Detect which cell encompasses the target text, then output its (X, Y) center coordinate. 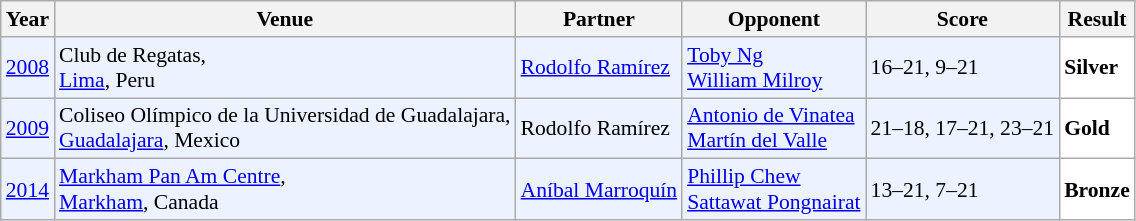
16–21, 9–21 (963, 68)
2008 (28, 68)
Coliseo Olímpico de la Universidad de Guadalajara,Guadalajara, Mexico (285, 128)
Score (963, 19)
Aníbal Marroquín (600, 190)
Partner (600, 19)
Antonio de Vinatea Martín del Valle (774, 128)
Club de Regatas,Lima, Peru (285, 68)
Silver (1097, 68)
Year (28, 19)
13–21, 7–21 (963, 190)
Opponent (774, 19)
Venue (285, 19)
Bronze (1097, 190)
Markham Pan Am Centre,Markham, Canada (285, 190)
21–18, 17–21, 23–21 (963, 128)
2009 (28, 128)
2014 (28, 190)
Result (1097, 19)
Gold (1097, 128)
Phillip Chew Sattawat Pongnairat (774, 190)
Toby Ng William Milroy (774, 68)
